Find where the given text appears and provide that cell's center as (x, y) coordinate. 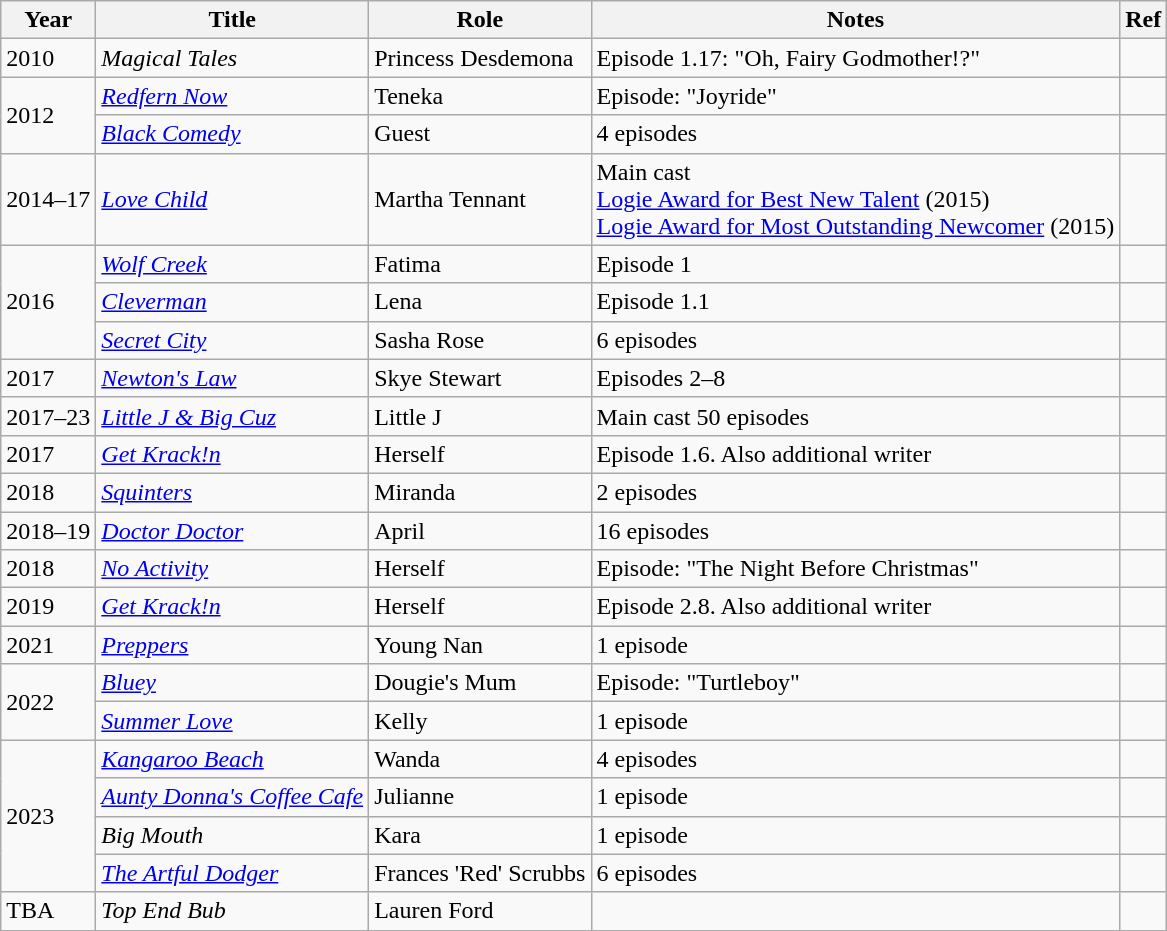
Main castLogie Award for Best New Talent (2015)Logie Award for Most Outstanding Newcomer (2015) (856, 199)
Notes (856, 20)
2021 (48, 645)
Little J (480, 416)
Lena (480, 302)
Martha Tennant (480, 199)
Miranda (480, 492)
Episode: "Turtleboy" (856, 683)
Teneka (480, 96)
No Activity (232, 569)
Skye Stewart (480, 378)
Black Comedy (232, 134)
2 episodes (856, 492)
Wanda (480, 759)
The Artful Dodger (232, 873)
Summer Love (232, 721)
2022 (48, 702)
2017–23 (48, 416)
Episode 1.17: "Oh, Fairy Godmother!?" (856, 58)
2014–17 (48, 199)
Lauren Ford (480, 911)
Episode 2.8. Also additional writer (856, 607)
Episode: "Joyride" (856, 96)
Episode 1.6. Also additional writer (856, 454)
Squinters (232, 492)
Guest (480, 134)
2012 (48, 115)
16 episodes (856, 531)
Episode: "The Night Before Christmas" (856, 569)
Frances 'Red' Scrubbs (480, 873)
Bluey (232, 683)
Top End Bub (232, 911)
Little J & Big Cuz (232, 416)
Sasha Rose (480, 340)
2016 (48, 302)
Princess Desdemona (480, 58)
Julianne (480, 797)
Episode 1 (856, 264)
Secret City (232, 340)
Young Nan (480, 645)
Newton's Law (232, 378)
Role (480, 20)
Preppers (232, 645)
Aunty Donna's Coffee Cafe (232, 797)
Year (48, 20)
2023 (48, 816)
Fatima (480, 264)
Doctor Doctor (232, 531)
2018–19 (48, 531)
Big Mouth (232, 835)
April (480, 531)
Kara (480, 835)
Title (232, 20)
Ref (1144, 20)
Redfern Now (232, 96)
2010 (48, 58)
Kangaroo Beach (232, 759)
Magical Tales (232, 58)
Main cast 50 episodes (856, 416)
Episode 1.1 (856, 302)
Kelly (480, 721)
2019 (48, 607)
Cleverman (232, 302)
Episodes 2–8 (856, 378)
Love Child (232, 199)
Wolf Creek (232, 264)
Dougie's Mum (480, 683)
TBA (48, 911)
